Capture the cell that displays the provided text and extract its (X, Y) central coordinate. 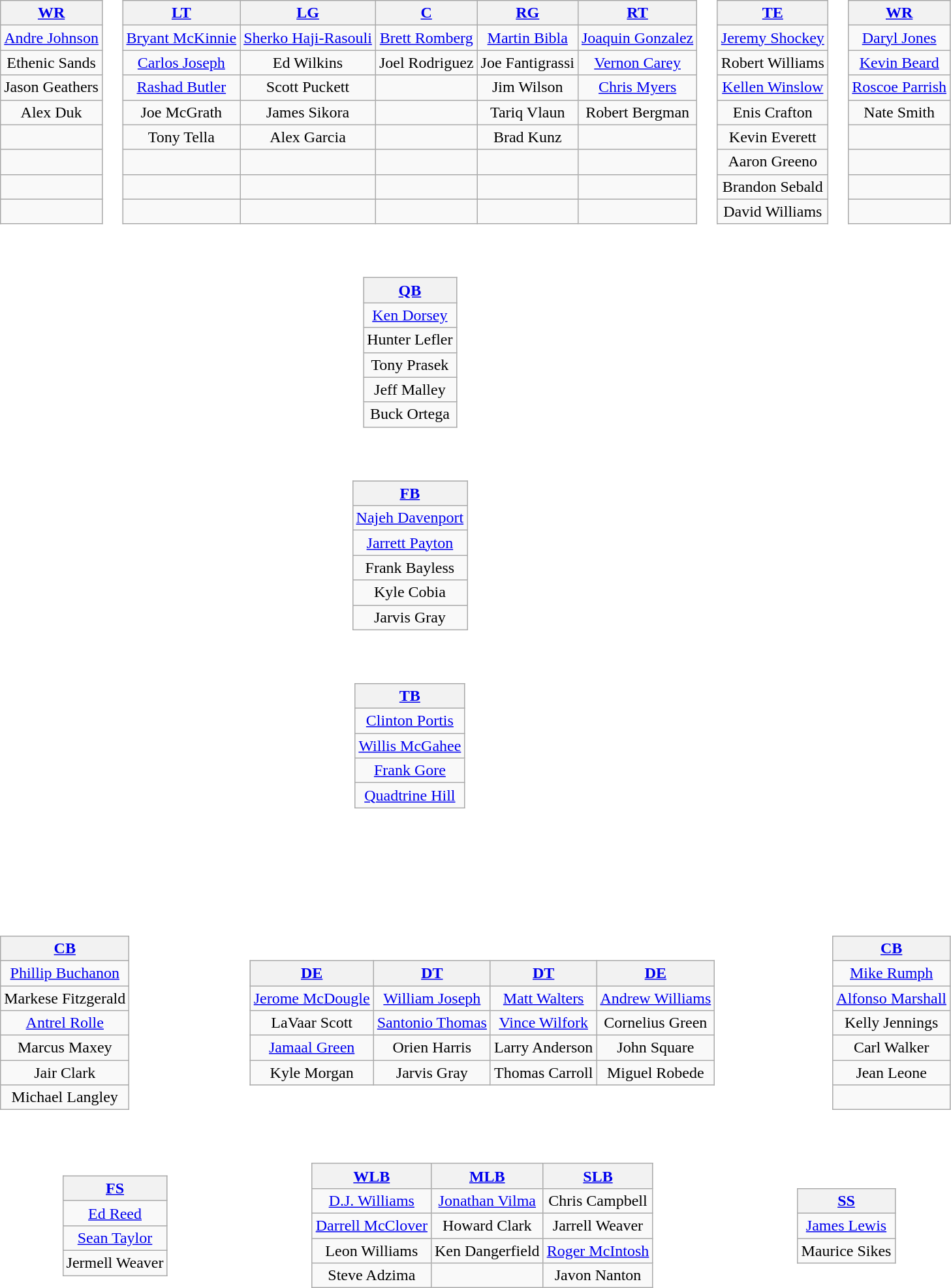
James Sikora (308, 112)
Jermell Weaver (115, 1263)
Kellen Winslow (773, 87)
Kyle Morgan (312, 1073)
Marcus Maxey (65, 1048)
Chris Myers (637, 87)
Ken Dangerfield (487, 1251)
Orien Harris (432, 1048)
Bryant McKinnie (181, 38)
Mike Rumph (892, 973)
William Joseph (432, 998)
Roger McIntosh (598, 1251)
Brett Romberg (426, 38)
Martin Bibla (527, 38)
Buck Ortega (410, 414)
Phillip Buchanon (65, 973)
Andre Johnson (52, 38)
FS (115, 1188)
Jarrett Payton (410, 543)
MLB (487, 1176)
QB (410, 290)
Jair Clark (65, 1073)
Aaron Greeno (773, 162)
Javon Nanton (598, 1276)
Sherko Haji-Rasouli (308, 38)
Kelly Jennings (892, 1023)
Antrel Rolle (65, 1023)
James Lewis (846, 1225)
Miguel Robede (655, 1073)
SLB (598, 1176)
Jonathan Vilma (487, 1201)
WLB (371, 1176)
Jarrell Weaver (598, 1225)
Andrew Williams (655, 998)
Jamaal Green (312, 1048)
Kevin Everett (773, 137)
Enis Crafton (773, 112)
C (426, 13)
LG (308, 13)
Jason Geathers (52, 87)
Chris Campbell (598, 1201)
Larry Anderson (543, 1048)
Roscoe Parrish (899, 87)
FB Najeh Davenport Jarrett Payton Frank Bayless Kyle Cobia Jarvis Gray (418, 546)
Daryl Jones (899, 38)
Cornelius Green (655, 1023)
Santonio Thomas (432, 1023)
SS (846, 1201)
Vince Wilfork (543, 1023)
Carlos Joseph (181, 63)
TE (773, 13)
Joe Fantigrassi (527, 63)
Scott Puckett (308, 87)
David Williams (773, 211)
QB Ken Dorsey Hunter Lefler Tony Prasek Jeff Malley Buck Ortega (418, 344)
Alex Garcia (308, 137)
John Square (655, 1048)
Quadtrine Hill (410, 795)
Brad Kunz (527, 137)
Ken Dorsey (410, 315)
RG (527, 13)
Joel Rodriguez (426, 63)
Jim Wilson (527, 87)
Nate Smith (899, 112)
Joe McGrath (181, 112)
Ethenic Sands (52, 63)
Jeff Malley (410, 390)
Vernon Carey (637, 63)
TB (410, 696)
Tony Prasek (410, 365)
Michael Langley (65, 1097)
Willis McGahee (410, 746)
Ed Reed (115, 1213)
D.J. Williams (371, 1201)
Alfonso Marshall (892, 998)
Leon Williams (371, 1251)
Tony Tella (181, 137)
Steve Adzima (371, 1276)
Rashad Butler (181, 87)
Maurice Sikes (846, 1251)
LT (181, 13)
Tariq Vlaun (527, 112)
Frank Bayless (410, 568)
Markese Fitzgerald (65, 998)
Brandon Sebald (773, 187)
Matt Walters (543, 998)
Frank Gore (410, 771)
RT (637, 13)
Clinton Portis (410, 721)
Sean Taylor (115, 1238)
Robert Williams (773, 63)
Carl Walker (892, 1048)
Jerome McDougle (312, 998)
TB Clinton Portis Willis McGahee Frank Gore Quadtrine Hill (418, 737)
FB (410, 493)
Thomas Carroll (543, 1073)
LaVaar Scott (312, 1023)
Robert Bergman (637, 112)
Alex Duk (52, 112)
Ed Wilkins (308, 63)
Jeremy Shockey (773, 38)
Kyle Cobia (410, 592)
Kevin Beard (899, 63)
Jean Leone (892, 1073)
Howard Clark (487, 1225)
Darrell McClover (371, 1225)
Najeh Davenport (410, 518)
Hunter Lefler (410, 340)
Joaquin Gonzalez (637, 38)
